Output the [X, Y] coordinate of the center of the cell containing the given text.  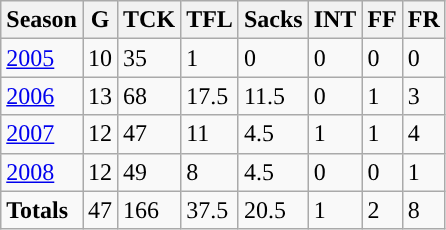
2 [382, 210]
Totals [42, 210]
4 [424, 134]
TFL [210, 20]
FR [424, 20]
TCK [150, 20]
3 [424, 96]
11 [210, 134]
FF [382, 20]
11.5 [273, 96]
17.5 [210, 96]
Sacks [273, 20]
INT [335, 20]
2007 [42, 134]
13 [100, 96]
68 [150, 96]
2008 [42, 172]
37.5 [210, 210]
2005 [42, 58]
35 [150, 58]
166 [150, 210]
G [100, 20]
49 [150, 172]
Season [42, 20]
2006 [42, 96]
20.5 [273, 210]
10 [100, 58]
